Identify which cell holds the provided text, then report its (x, y) central coordinate. 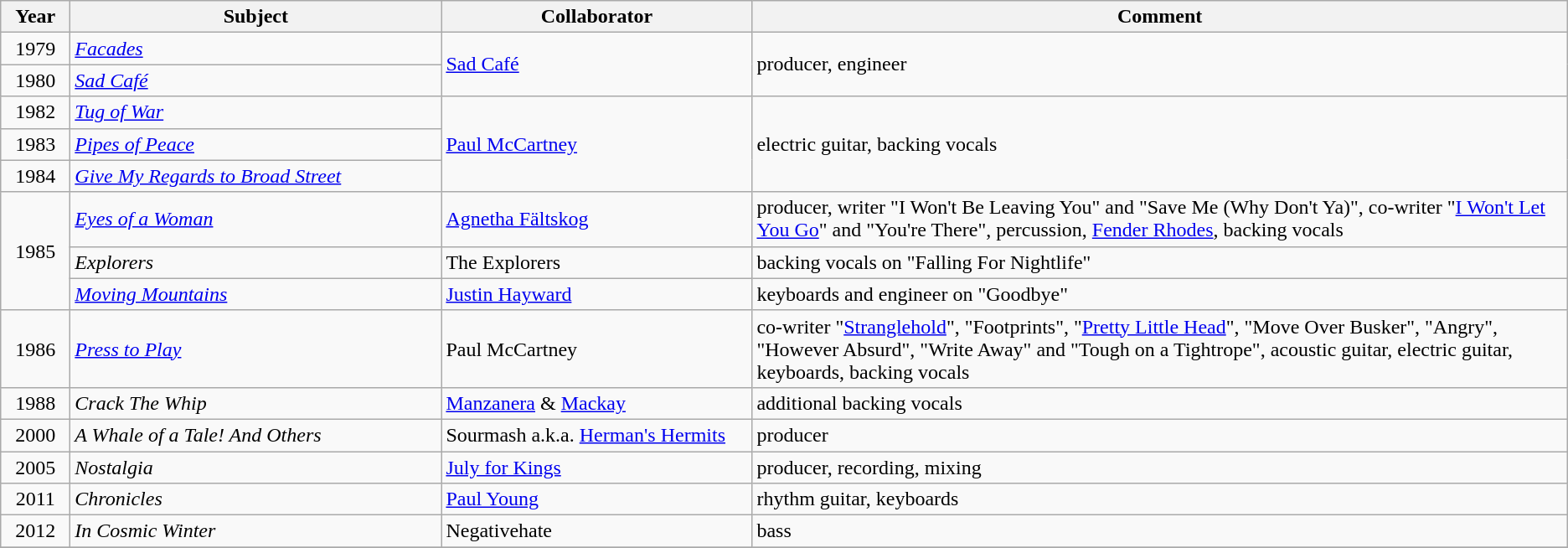
bass (1159, 531)
rhythm guitar, keyboards (1159, 499)
Explorers (256, 262)
Tug of War (256, 112)
2012 (35, 531)
Press to Play (256, 349)
Agnetha Fältskog (596, 220)
Nostalgia (256, 467)
Justin Hayward (596, 294)
keyboards and engineer on "Goodbye" (1159, 294)
1986 (35, 349)
1982 (35, 112)
The Explorers (596, 262)
Moving Mountains (256, 294)
Facades (256, 49)
producer, engineer (1159, 65)
2000 (35, 435)
Eyes of a Woman (256, 220)
1980 (35, 80)
Comment (1159, 17)
1979 (35, 49)
1984 (35, 176)
Paul Young (596, 499)
Crack The Whip (256, 403)
producer, recording, mixing (1159, 467)
Collaborator (596, 17)
Give My Regards to Broad Street (256, 176)
Year (35, 17)
A Whale of a Tale! And Others (256, 435)
producer (1159, 435)
Subject (256, 17)
Chronicles (256, 499)
Manzanera & Mackay (596, 403)
Negativehate (596, 531)
July for Kings (596, 467)
1988 (35, 403)
2005 (35, 467)
2011 (35, 499)
Sourmash a.k.a. Herman's Hermits (596, 435)
Pipes of Peace (256, 144)
1983 (35, 144)
backing vocals on "Falling For Nightlife" (1159, 262)
1985 (35, 251)
In Cosmic Winter (256, 531)
additional backing vocals (1159, 403)
electric guitar, backing vocals (1159, 144)
